Pinpoint the cell where the given text exists, returning its [X, Y] midpoint coordinate. 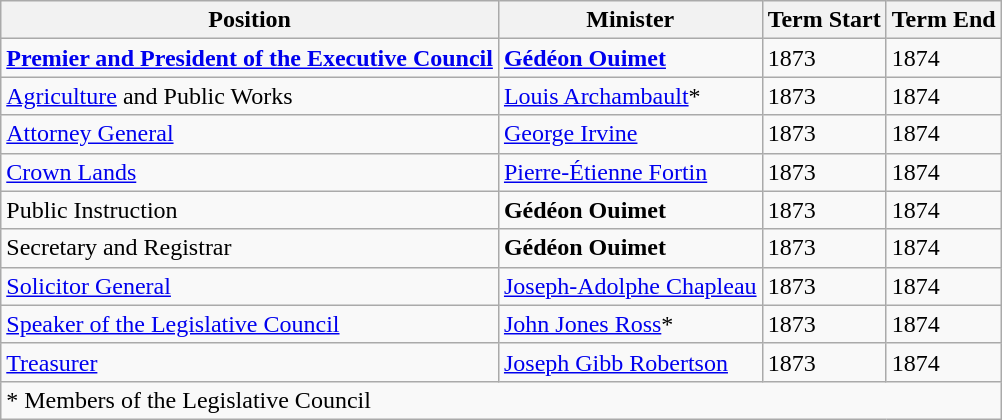
Treasurer [250, 362]
Position [250, 20]
John Jones Ross* [630, 324]
Attorney General [250, 134]
Premier and President of the Executive Council [250, 58]
Agriculture and Public Works [250, 96]
Joseph-Adolphe Chapleau [630, 286]
* Members of the Legislative Council [501, 400]
Term Start [824, 20]
Joseph Gibb Robertson [630, 362]
Pierre-Étienne Fortin [630, 172]
Secretary and Registrar [250, 248]
Louis Archambault* [630, 96]
Minister [630, 20]
Solicitor General [250, 286]
Crown Lands [250, 172]
George Irvine [630, 134]
Speaker of the Legislative Council [250, 324]
Term End [944, 20]
Public Instruction [250, 210]
